Detect which cell encompasses the target text, then output its (x, y) center coordinate. 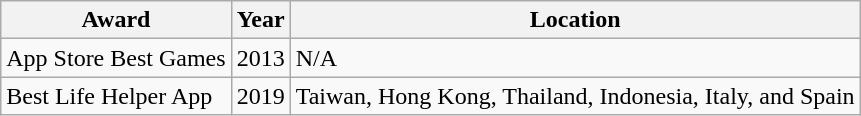
Award (116, 20)
Location (575, 20)
App Store Best Games (116, 58)
2019 (260, 96)
N/A (575, 58)
Taiwan, Hong Kong, Thailand, Indonesia, Italy, and Spain (575, 96)
Year (260, 20)
Best Life Helper App (116, 96)
2013 (260, 58)
